Return [X, Y] of the center of cell containing provided text 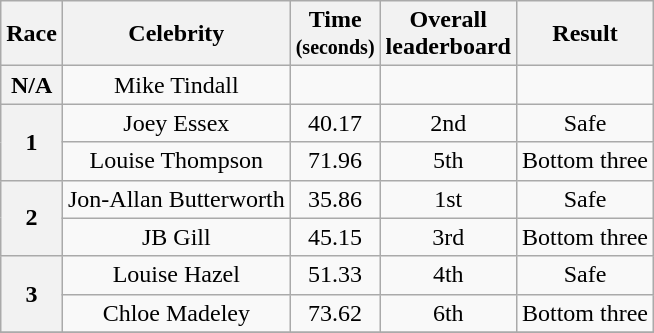
Louise Thompson [176, 161]
Chloe Madeley [176, 313]
JB Gill [176, 237]
N/A [32, 85]
45.15 [335, 237]
5th [448, 161]
71.96 [335, 161]
Jon-Allan Butterworth [176, 199]
2nd [448, 123]
Race [32, 34]
2 [32, 218]
1 [32, 142]
Overallleaderboard [448, 34]
6th [448, 313]
Time(seconds) [335, 34]
3rd [448, 237]
Mike Tindall [176, 85]
40.17 [335, 123]
Result [584, 34]
35.86 [335, 199]
4th [448, 275]
Joey Essex [176, 123]
1st [448, 199]
Celebrity [176, 34]
51.33 [335, 275]
Louise Hazel [176, 275]
73.62 [335, 313]
3 [32, 294]
